Locate the cell with the specified text and output its [X, Y] center coordinate. 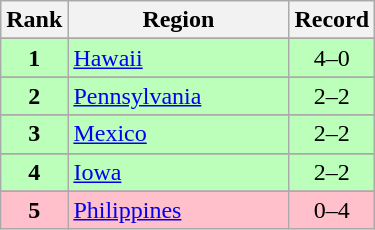
5 [34, 210]
Pennsylvania [178, 96]
1 [34, 58]
0–4 [332, 210]
2 [34, 96]
Philippines [178, 210]
Iowa [178, 172]
3 [34, 134]
Region [178, 20]
Hawaii [178, 58]
4 [34, 172]
Rank [34, 20]
Mexico [178, 134]
Record [332, 20]
4–0 [332, 58]
